Detect which cell encompasses the target text, then output its [X, Y] center coordinate. 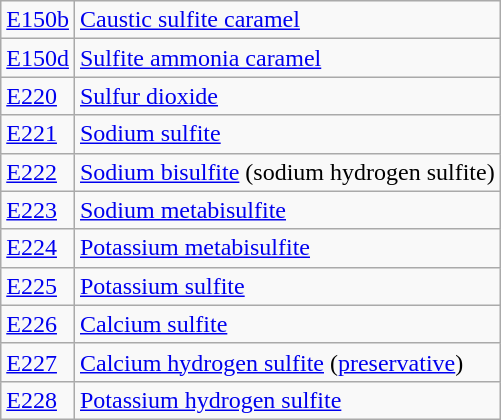
E225 [38, 286]
E224 [38, 248]
Potassium hydrogen sulfite [287, 400]
E227 [38, 362]
Sulfite ammonia caramel [287, 58]
Sodium bisulfite (sodium hydrogen sulfite) [287, 172]
E221 [38, 134]
Caustic sulfite caramel [287, 20]
E226 [38, 324]
Sodium metabisulfite [287, 210]
E228 [38, 400]
E150d [38, 58]
E223 [38, 210]
E150b [38, 20]
Sodium sulfite [287, 134]
E220 [38, 96]
Calcium hydrogen sulfite (preservative) [287, 362]
Sulfur dioxide [287, 96]
Calcium sulfite [287, 324]
Potassium sulfite [287, 286]
Potassium metabisulfite [287, 248]
E222 [38, 172]
